Locate the cell with the specified text and output its [x, y] center coordinate. 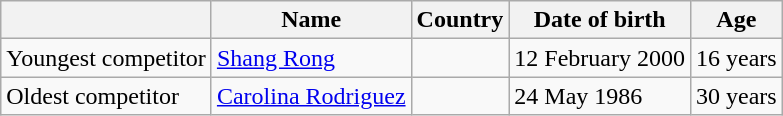
Shang Rong [311, 58]
24 May 1986 [600, 96]
Carolina Rodriguez [311, 96]
12 February 2000 [600, 58]
Youngest competitor [106, 58]
Country [460, 20]
Name [311, 20]
16 years [737, 58]
Date of birth [600, 20]
Oldest competitor [106, 96]
Age [737, 20]
30 years [737, 96]
